Return the [X, Y] coordinate for the center point of the cell that contains the specified text.  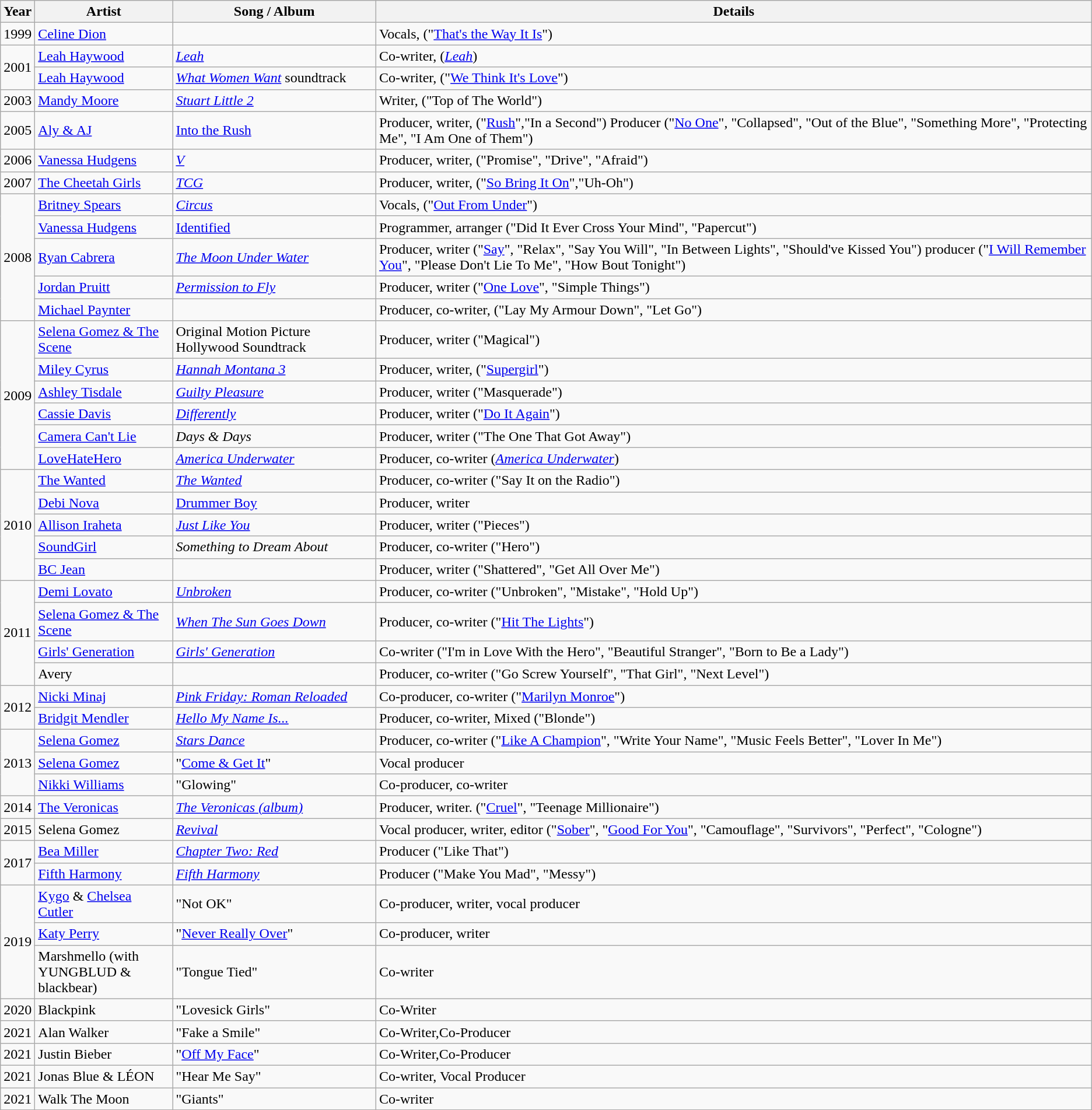
Producer, writer ("Magical") [734, 339]
Identified [274, 227]
Miley Cyrus [104, 370]
"Giants" [274, 1098]
2020 [17, 1010]
Producer, writer, ("Rush","In a Second") Producer ("No One", "Collapsed", "Out of the Blue", "Something More", "Protecting Me", "I Am One of Them") [734, 131]
The Cheetah Girls [104, 183]
Producer, writer ("One Love", "Simple Things") [734, 287]
Producer, writer, ("Promise", "Drive", "Afraid") [734, 160]
Nicki Minaj [104, 696]
America Underwater [274, 458]
Producer, co-writer ("Unbroken", "Mistake", "Hold Up") [734, 591]
SoundGirl [104, 547]
Walk The Moon [104, 1098]
Producer, co-writer (America Underwater) [734, 458]
Producer, writer ("Masquerade") [734, 392]
Ryan Cabrera [104, 257]
Demi Lovato [104, 591]
2003 [17, 100]
Katy Perry [104, 934]
Stars Dance [274, 741]
Producer, writer ("The One That Got Away") [734, 436]
"Not OK" [274, 904]
"Off My Face" [274, 1054]
Programmer, arranger ("Did It Ever Cross Your Mind", "Papercut") [734, 227]
Into the Rush [274, 131]
2010 [17, 525]
Artist [104, 12]
Camera Can't Lie [104, 436]
"Glowing" [274, 785]
When The Sun Goes Down [274, 622]
2005 [17, 131]
"Tongue Tied" [274, 972]
Co-producer, co-writer ("Marilyn Monroe") [734, 696]
Co-writer, ("We Think It's Love") [734, 78]
2001 [17, 67]
2017 [17, 863]
Song / Album [274, 12]
Mandy Moore [104, 100]
TCG [274, 183]
Differently [274, 414]
Revival [274, 829]
Stuart Little 2 [274, 100]
Hannah Montana 3 [274, 370]
Chapter Two: Red [274, 852]
Marshmello (with YUNGBLUD & blackbear) [104, 972]
Leah [274, 56]
Producer, co-writer, Mixed ("Blonde") [734, 719]
Nikki Williams [104, 785]
2006 [17, 160]
Vocal producer [734, 763]
Writer, ("Top of The World") [734, 100]
Co-writer, Vocal Producer [734, 1076]
Hello My Name Is... [274, 719]
1999 [17, 34]
"Lovesick Girls" [274, 1010]
Producer, co-writer ("Hero") [734, 547]
Something to Dream About [274, 547]
Co-Writer [734, 1010]
Permission to Fly [274, 287]
LoveHateHero [104, 458]
2012 [17, 707]
Guilty Pleasure [274, 392]
Just Like You [274, 525]
The Veronicas [104, 807]
Unbroken [274, 591]
Debi Nova [104, 503]
2013 [17, 763]
2009 [17, 395]
The Veronicas (album) [274, 807]
Alan Walker [104, 1032]
Bea Miller [104, 852]
Co-producer, writer [734, 934]
Michael Paynter [104, 310]
Circus [274, 205]
Producer, writer. ("Cruel", "Teenage Millionaire") [734, 807]
Producer, co-writer ("Say It on the Radio") [734, 481]
What Women Want soundtrack [274, 78]
Producer, writer [734, 503]
Celine Dion [104, 34]
Blackpink [104, 1010]
Justin Bieber [104, 1054]
Kygo & Chelsea Cutler [104, 904]
Producer, writer ("Do It Again") [734, 414]
Co-producer, co-writer [734, 785]
2011 [17, 632]
Producer, co-writer ("Like A Champion", "Write Your Name", "Music Feels Better", "Lover In Me") [734, 741]
Cassie Davis [104, 414]
Producer, writer, ("So Bring It On","Uh-Oh") [734, 183]
Original Motion Picture Hollywood Soundtrack [274, 339]
Producer ("Make You Mad", "Messy") [734, 874]
Producer, co-writer ("Go Screw Yourself", "That Girl", "Next Level") [734, 674]
Co-producer, writer, vocal producer [734, 904]
Days & Days [274, 436]
"Fake a Smile" [274, 1032]
Drummer Boy [274, 503]
2008 [17, 257]
Ashley Tisdale [104, 392]
Vocals, ("Out From Under") [734, 205]
2015 [17, 829]
Producer, co-writer, ("Lay My Armour Down", "Let Go") [734, 310]
"Never Really Over" [274, 934]
Jordan Pruitt [104, 287]
Bridgit Mendler [104, 719]
Avery [104, 674]
The Moon Under Water [274, 257]
Producer, co-writer ("Hit The Lights") [734, 622]
Vocal producer, writer, editor ("Sober", "Good For You", "Camouflage", "Survivors", "Perfect", "Cologne") [734, 829]
"Come & Get It" [274, 763]
Producer, writer ("Pieces") [734, 525]
Vocals, ("That's the Way It Is") [734, 34]
Producer, writer ("Shattered", "Get All Over Me") [734, 569]
Britney Spears [104, 205]
"Hear Me Say" [274, 1076]
Producer ("Like That") [734, 852]
2014 [17, 807]
Producer, writer, ("Supergirl") [734, 370]
Details [734, 12]
Year [17, 12]
V [274, 160]
2019 [17, 941]
BC Jean [104, 569]
2007 [17, 183]
Co-writer ("I'm in Love With the Hero", "Beautiful Stranger", "Born to Be a Lady") [734, 652]
Pink Friday: Roman Reloaded [274, 696]
Aly & AJ [104, 131]
Allison Iraheta [104, 525]
Co-writer, (Leah) [734, 56]
Jonas Blue & LÉON [104, 1076]
